Pinpoint the cell where the given text exists, returning its [X, Y] midpoint coordinate. 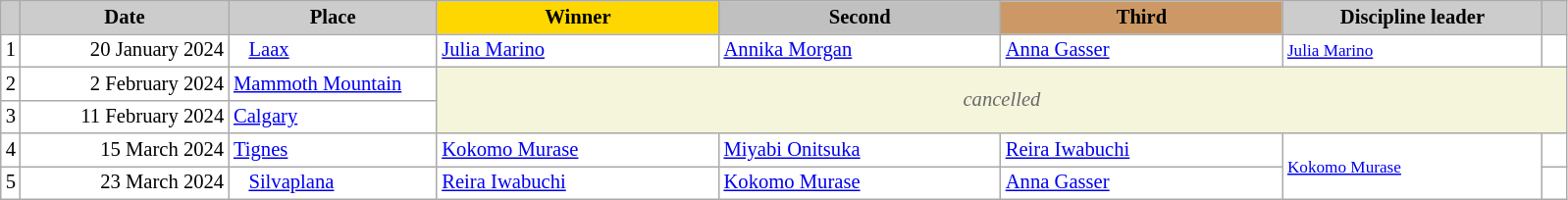
11 February 2024 [125, 117]
20 January 2024 [125, 50]
Place [333, 17]
Miyabi Onitsuka [860, 150]
23 March 2024 [125, 182]
cancelled [1001, 100]
Silvaplana [333, 182]
Laax [333, 50]
Annika Morgan [860, 50]
Date [125, 17]
2 [11, 83]
Mammoth Mountain [333, 83]
3 [11, 117]
Third [1142, 17]
5 [11, 182]
4 [11, 150]
Winner [577, 17]
2 February 2024 [125, 83]
Discipline leader [1413, 17]
Second [860, 17]
Tignes [333, 150]
Calgary [333, 117]
15 March 2024 [125, 150]
1 [11, 50]
